Search for the cell housing the specified text and yield its [X, Y] center coordinate. 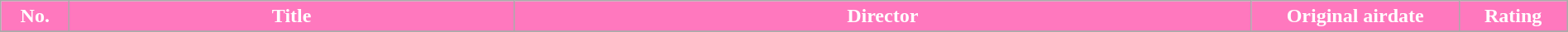
Title [292, 16]
Rating [1513, 16]
Director [882, 16]
Original airdate [1355, 16]
No. [35, 16]
